Return the (x, y) coordinate for the center point of the cell that contains the specified text.  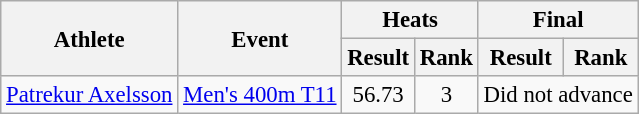
3 (446, 95)
Heats (410, 20)
Event (260, 38)
Patrekur Axelsson (90, 95)
56.73 (378, 95)
Athlete (90, 38)
Did not advance (558, 95)
Final (558, 20)
Men's 400m T11 (260, 95)
